Search for the cell housing the specified text and yield its [X, Y] center coordinate. 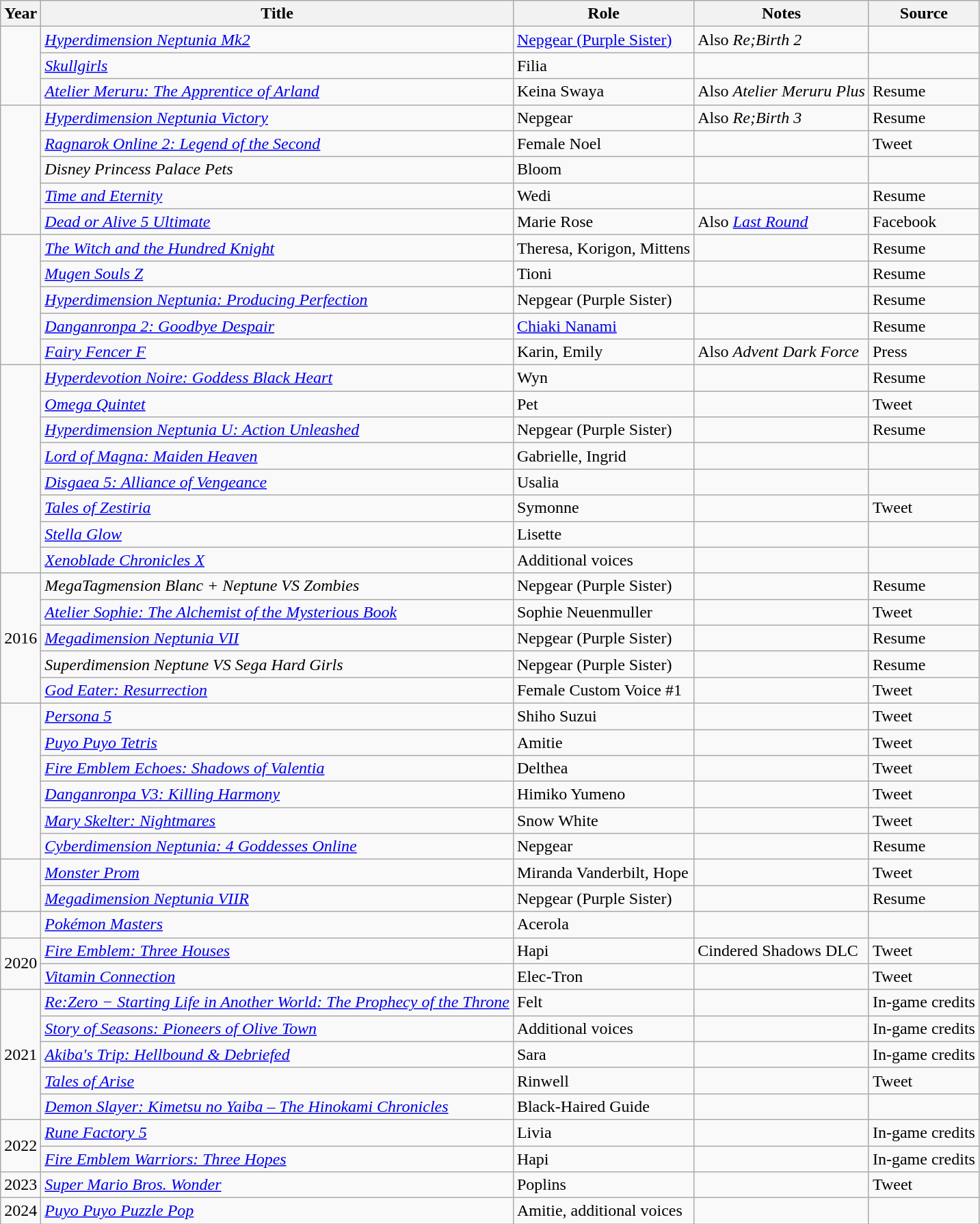
Filia [603, 66]
Akiba's Trip: Hellbound & Debriefed [278, 1054]
2023 [21, 1185]
Fire Emblem Warriors: Three Hopes [278, 1159]
Cindered Shadows DLC [782, 950]
Source [923, 14]
Disgaea 5: Alliance of Vengeance [278, 482]
Elec-Tron [603, 976]
Also Re;Birth 2 [782, 40]
Wyn [603, 378]
God Eater: Resurrection [278, 690]
Tioni [603, 274]
Tales of Arise [278, 1080]
Black-Haired Guide [603, 1106]
Puyo Puyo Tetris [278, 742]
Title [278, 14]
Himiko Yumeno [603, 795]
Amitie, additional voices [603, 1211]
Shiho Suzui [603, 716]
Story of Seasons: Pioneers of Olive Town [278, 1028]
Press [923, 352]
Felt [603, 1002]
Gabrielle, Ingrid [603, 456]
Time and Eternity [278, 196]
The Witch and the Hundred Knight [278, 248]
Rinwell [603, 1080]
Usalia [603, 482]
Pet [603, 404]
Fairy Fencer F [278, 352]
Lord of Magna: Maiden Heaven [278, 456]
Keina Swaya [603, 92]
Re:Zero − Starting Life in Another World: The Prophecy of the Throne [278, 1002]
Tales of Zestiria [278, 508]
Lisette [603, 534]
Also Atelier Meruru Plus [782, 92]
Also Advent Dark Force [782, 352]
Acerola [603, 924]
Xenoblade Chronicles X [278, 560]
Superdimension Neptune VS Sega Hard Girls [278, 664]
Fire Emblem Echoes: Shadows of Valentia [278, 769]
Megadimension Neptunia VII [278, 638]
Bloom [603, 170]
Cyberdimension Neptunia: 4 Goddesses Online [278, 847]
Also Last Round [782, 222]
Omega Quintet [278, 404]
Puyo Puyo Puzzle Pop [278, 1211]
Hyperdimension Neptunia Mk2 [278, 40]
Stella Glow [278, 534]
Snow White [603, 821]
Super Mario Bros. Wonder [278, 1185]
Atelier Sophie: The Alchemist of the Mysterious Book [278, 612]
Monster Prom [278, 873]
Theresa, Korigon, Mittens [603, 248]
Demon Slayer: Kimetsu no Yaiba – The Hinokami Chronicles [278, 1106]
Hyperdimension Neptunia U: Action Unleashed [278, 430]
Sophie Neuenmuller [603, 612]
Amitie [603, 742]
Pokémon Masters [278, 924]
Year [21, 14]
Marie Rose [603, 222]
Delthea [603, 769]
Livia [603, 1132]
Ragnarok Online 2: Legend of the Second [278, 144]
Disney Princess Palace Pets [278, 170]
Persona 5 [278, 716]
Rune Factory 5 [278, 1132]
Symonne [603, 508]
Atelier Meruru: The Apprentice of Arland [278, 92]
Megadimension Neptunia VIIR [278, 899]
Danganronpa 2: Goodbye Despair [278, 326]
Female Custom Voice #1 [603, 690]
Mugen Souls Z [278, 274]
Sara [603, 1054]
Hyperdimension Neptunia Victory [278, 118]
Wedi [603, 196]
Notes [782, 14]
Also Re;Birth 3 [782, 118]
2024 [21, 1211]
Female Noel [603, 144]
Chiaki Nanami [603, 326]
Facebook [923, 222]
Vitamin Connection [278, 976]
2020 [21, 963]
Skullgirls [278, 66]
Hyperdevotion Noire: Goddess Black Heart [278, 378]
Dead or Alive 5 Ultimate [278, 222]
Hyperdimension Neptunia: Producing Perfection [278, 300]
Fire Emblem: Three Houses [278, 950]
Poplins [603, 1185]
Mary Skelter: Nightmares [278, 821]
Karin, Emily [603, 352]
Role [603, 14]
2021 [21, 1054]
MegaTagmension Blanc + Neptune VS Zombies [278, 586]
Danganronpa V3: Killing Harmony [278, 795]
2022 [21, 1145]
Miranda Vanderbilt, Hope [603, 873]
2016 [21, 638]
